Pinpoint the cell where the given text exists, returning its [x, y] midpoint coordinate. 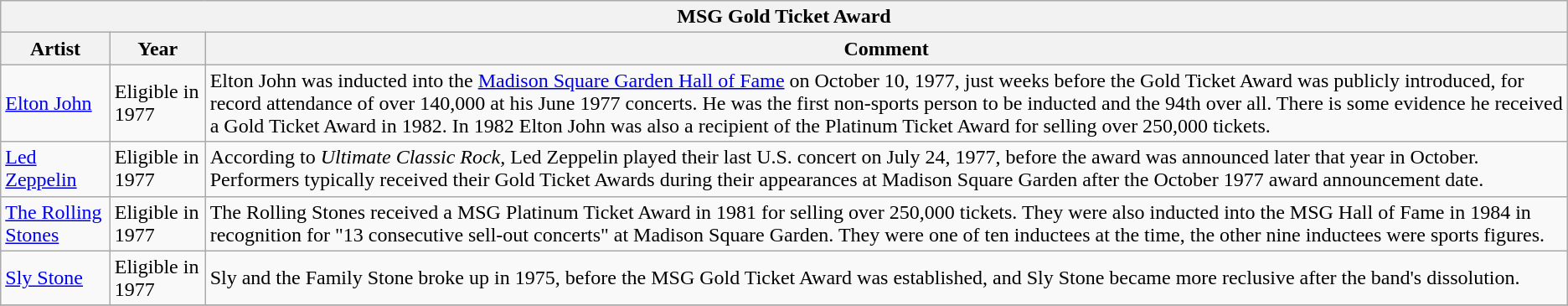
MSG Gold Ticket Award [784, 17]
Elton John [55, 103]
Artist [55, 49]
Led Zeppelin [55, 169]
Comment [886, 49]
The Rolling Stones [55, 223]
Year [157, 49]
Sly Stone [55, 278]
